Provide the (X, Y) coordinate of the cell's center where the given text is located.  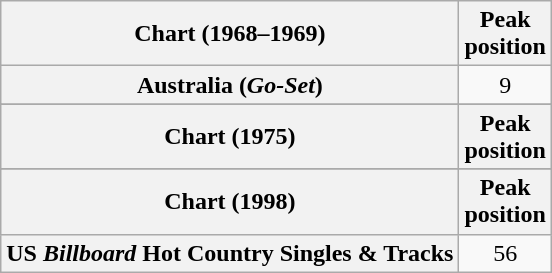
US Billboard Hot Country Singles & Tracks (230, 253)
Australia (Go-Set) (230, 85)
Chart (1975) (230, 136)
Chart (1998) (230, 202)
56 (505, 253)
9 (505, 85)
Chart (1968–1969) (230, 34)
